Return the [x, y] coordinate for the center point of the cell that contains the specified text.  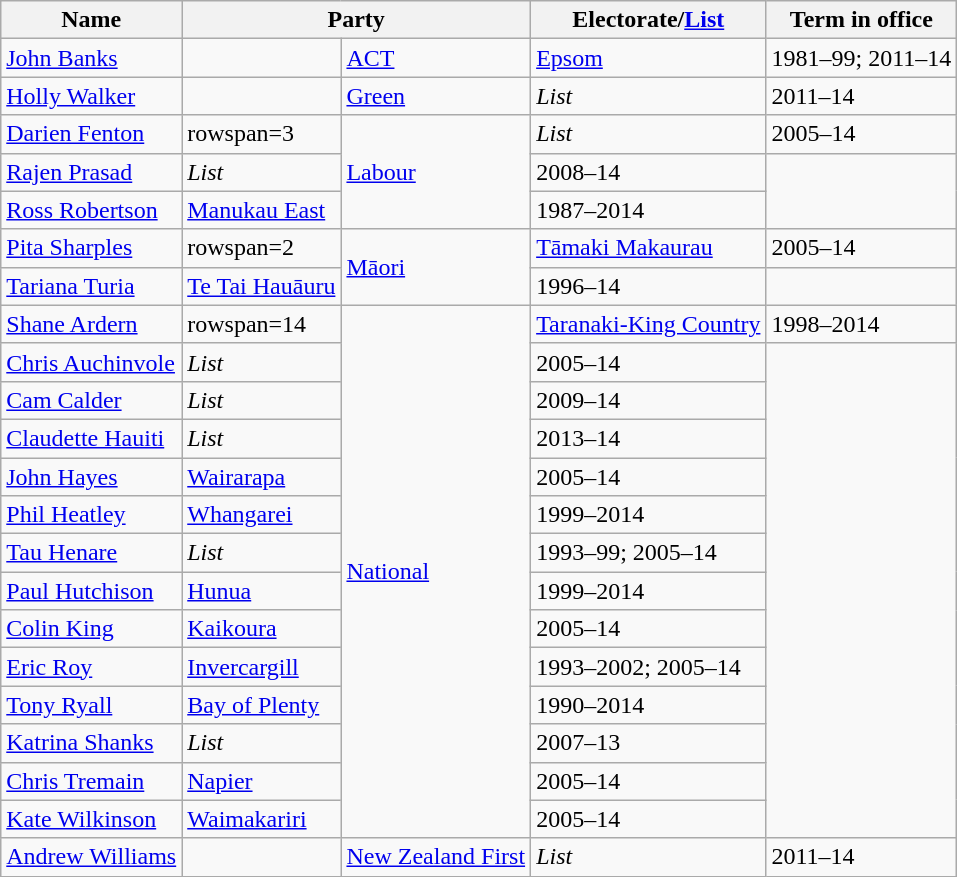
2007–13 [648, 743]
New Zealand First [436, 857]
Andrew Williams [92, 857]
ACT [436, 58]
Katrina Shanks [92, 743]
Māori [436, 267]
1990–2014 [648, 705]
Electorate/List [648, 20]
Colin King [92, 629]
2009–14 [648, 400]
Chris Auchinvole [92, 362]
Kate Wilkinson [92, 819]
1981–99; 2011–14 [862, 58]
Claudette Hauiti [92, 438]
Cam Calder [92, 400]
1993–99; 2005–14 [648, 553]
Term in office [862, 20]
John Banks [92, 58]
Taranaki-King Country [648, 324]
Ross Robertson [92, 210]
Tāmaki Makaurau [648, 248]
Pita Sharples [92, 248]
Hunua [262, 591]
rowspan=2 [262, 248]
Green [436, 96]
Shane Ardern [92, 324]
Tau Henare [92, 553]
rowspan=3 [262, 134]
Party [356, 20]
John Hayes [92, 477]
Tony Ryall [92, 705]
Labour [436, 172]
2013–14 [648, 438]
Rajen Prasad [92, 172]
Invercargill [262, 667]
Te Tai Hauāuru [262, 286]
Whangarei [262, 515]
1993–2002; 2005–14 [648, 667]
Phil Heatley [92, 515]
Tariana Turia [92, 286]
1987–2014 [648, 210]
Eric Roy [92, 667]
rowspan=14 [262, 324]
Epsom [648, 58]
Manukau East [262, 210]
Bay of Plenty [262, 705]
Name [92, 20]
National [436, 572]
2008–14 [648, 172]
1998–2014 [862, 324]
Napier [262, 781]
Waimakariri [262, 819]
1996–14 [648, 286]
Darien Fenton [92, 134]
Holly Walker [92, 96]
Chris Tremain [92, 781]
Kaikoura [262, 629]
Paul Hutchison [92, 591]
Wairarapa [262, 477]
